For the text-containing cell, return its midpoint in [x, y] coordinate format. 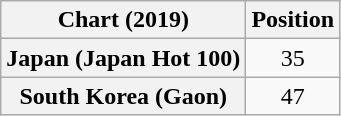
Position [293, 20]
South Korea (Gaon) [124, 96]
47 [293, 96]
35 [293, 58]
Japan (Japan Hot 100) [124, 58]
Chart (2019) [124, 20]
